For the text-containing cell, return its midpoint in [x, y] coordinate format. 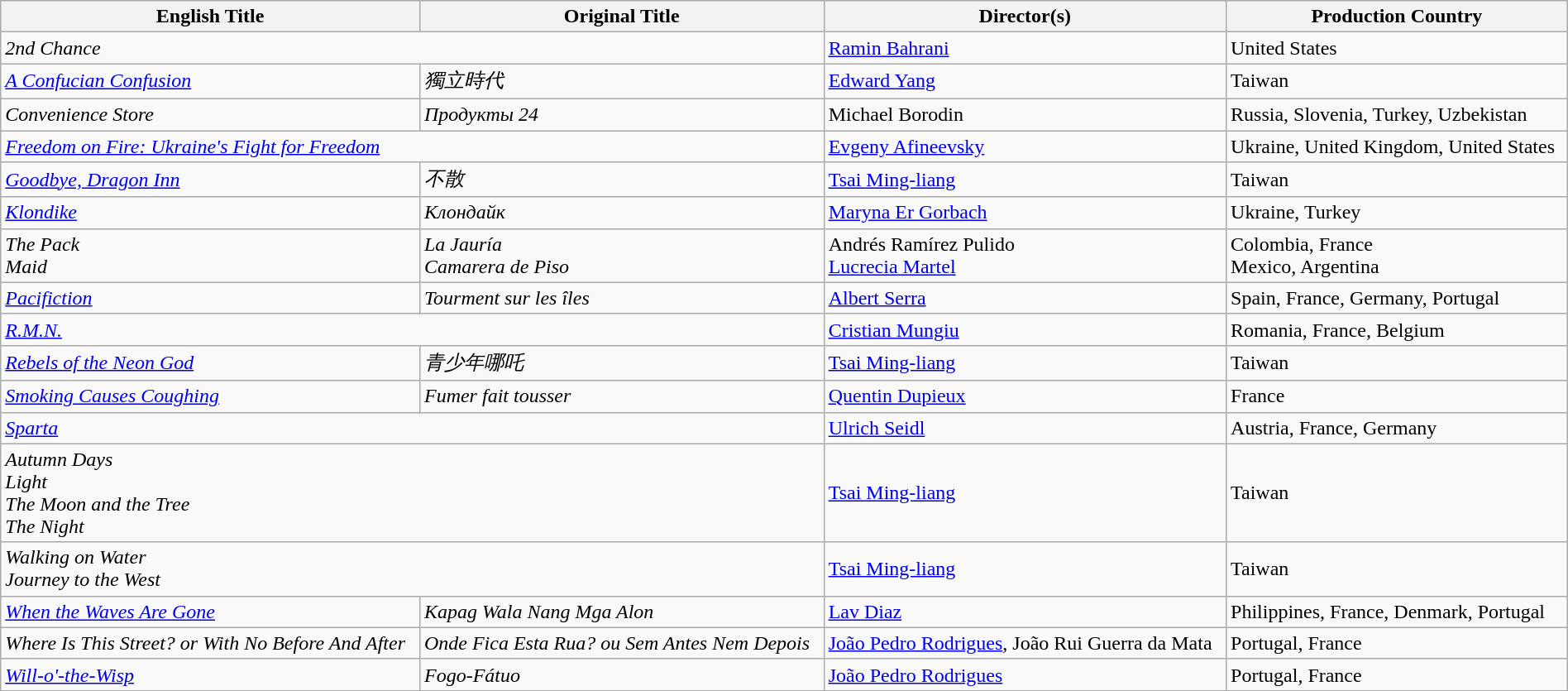
Klondike [210, 213]
Maryna Er Gorbach [1025, 213]
Ramin Bahrani [1025, 48]
Autumn DaysLightThe Moon and the TreeThe Night [412, 493]
United States [1398, 48]
When the Waves Are Gone [210, 612]
Quentin Dupieux [1025, 396]
Goodbye, Dragon Inn [210, 180]
Lav Diaz [1025, 612]
English Title [210, 17]
Tourment sur les îles [622, 298]
不散 [622, 180]
Michael Borodin [1025, 114]
Edward Yang [1025, 81]
Convenience Store [210, 114]
A Confucian Confusion [210, 81]
Walking on WaterJourney to the West [412, 569]
Ulrich Seidl [1025, 428]
Onde Fica Esta Rua? ou Sem Antes Nem Depois [622, 643]
Austria, France, Germany [1398, 428]
2nd Chance [412, 48]
Andrés Ramírez PulidoLucrecia Martel [1025, 255]
Colombia, FranceMexico, Argentina [1398, 255]
Fumer fait tousser [622, 396]
Freedom on Fire: Ukraine's Fight for Freedom [412, 146]
Russia, Slovenia, Turkey, Uzbekistan [1398, 114]
Ukraine, United Kingdom, United States [1398, 146]
Spain, France, Germany, Portugal [1398, 298]
Original Title [622, 17]
Will-o'-the-Wisp [210, 674]
Evgeny Afineevsky [1025, 146]
Philippines, France, Denmark, Portugal [1398, 612]
Sparta [412, 428]
Клондайк [622, 213]
Albert Serra [1025, 298]
Director(s) [1025, 17]
Romania, France, Belgium [1398, 329]
The PackMaid [210, 255]
La JauríaCamarera de Piso [622, 255]
Rebels of the Neon God [210, 362]
Cristian Mungiu [1025, 329]
Ukraine, Turkey [1398, 213]
João Pedro Rodrigues, João Rui Guerra da Mata [1025, 643]
Fogo-Fátuo [622, 674]
Smoking Causes Coughing [210, 396]
Where Is This Street? or With No Before And After [210, 643]
獨立時代 [622, 81]
France [1398, 396]
Production Country [1398, 17]
Kapag Wala Nang Mga Alon [622, 612]
R.M.N. [412, 329]
青少年哪吒 [622, 362]
João Pedro Rodrigues [1025, 674]
Pacifiction [210, 298]
Продукты 24 [622, 114]
